Locate the cell with the specified text and output its [X, Y] center coordinate. 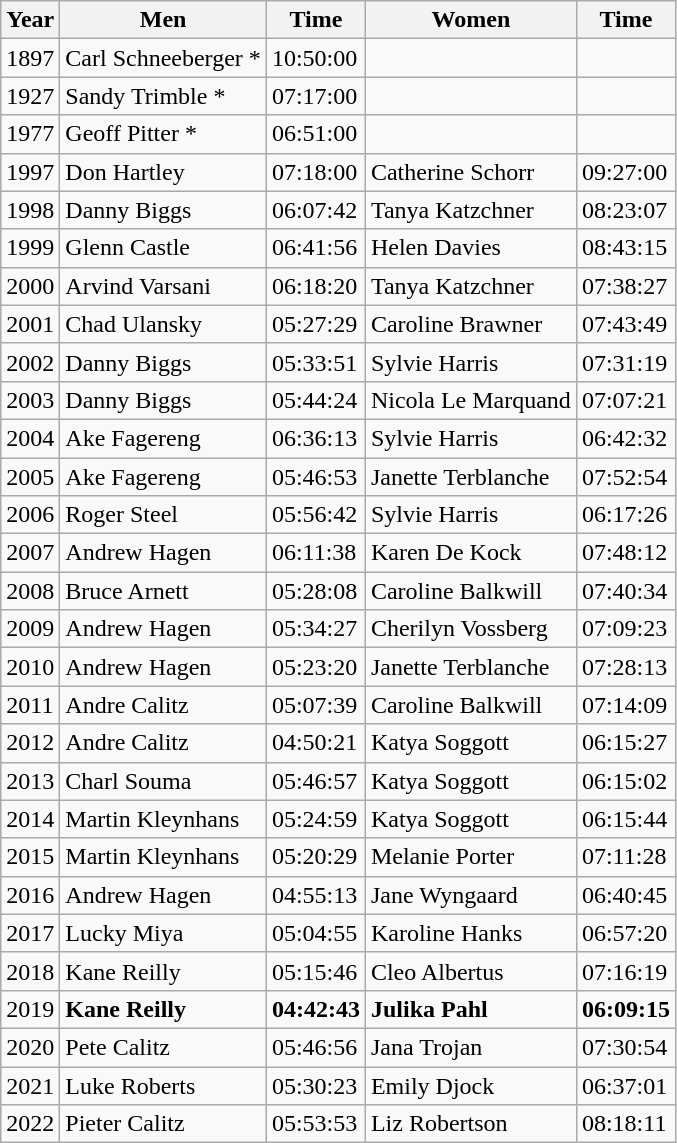
Karen De Kock [470, 553]
06:17:26 [626, 515]
07:48:12 [626, 553]
06:51:00 [316, 134]
06:18:20 [316, 286]
Arvind Varsani [164, 286]
04:50:21 [316, 743]
07:30:54 [626, 1047]
Jana Trojan [470, 1047]
05:46:53 [316, 477]
1997 [30, 172]
2011 [30, 705]
06:42:32 [626, 438]
05:46:57 [316, 781]
06:11:38 [316, 553]
06:07:42 [316, 210]
2018 [30, 971]
Chad Ulansky [164, 324]
10:50:00 [316, 58]
Don Hartley [164, 172]
Geoff Pitter * [164, 134]
07:28:13 [626, 667]
05:30:23 [316, 1085]
05:46:56 [316, 1047]
04:42:43 [316, 1009]
06:09:15 [626, 1009]
05:20:29 [316, 857]
1927 [30, 96]
2007 [30, 553]
2005 [30, 477]
Roger Steel [164, 515]
Cleo Albertus [470, 971]
2013 [30, 781]
2001 [30, 324]
Women [470, 20]
Melanie Porter [470, 857]
2009 [30, 629]
Cherilyn Vossberg [470, 629]
06:36:13 [316, 438]
2021 [30, 1085]
Liz Robertson [470, 1124]
06:57:20 [626, 933]
2022 [30, 1124]
05:24:59 [316, 819]
Luke Roberts [164, 1085]
2016 [30, 895]
05:56:42 [316, 515]
07:14:09 [626, 705]
07:09:23 [626, 629]
Catherine Schorr [470, 172]
05:15:46 [316, 971]
Julika Pahl [470, 1009]
Karoline Hanks [470, 933]
07:11:28 [626, 857]
2008 [30, 591]
07:52:54 [626, 477]
06:15:27 [626, 743]
04:55:13 [316, 895]
1897 [30, 58]
Men [164, 20]
Charl Souma [164, 781]
08:18:11 [626, 1124]
1999 [30, 248]
05:28:08 [316, 591]
2017 [30, 933]
07:31:19 [626, 362]
2003 [30, 400]
05:53:53 [316, 1124]
07:07:21 [626, 400]
Lucky Miya [164, 933]
07:43:49 [626, 324]
08:43:15 [626, 248]
2004 [30, 438]
06:15:44 [626, 819]
06:15:02 [626, 781]
Carl Schneeberger * [164, 58]
2015 [30, 857]
2012 [30, 743]
07:16:19 [626, 971]
2006 [30, 515]
2002 [30, 362]
2019 [30, 1009]
09:27:00 [626, 172]
2000 [30, 286]
07:18:00 [316, 172]
07:17:00 [316, 96]
05:27:29 [316, 324]
06:41:56 [316, 248]
Jane Wyngaard [470, 895]
Year [30, 20]
1998 [30, 210]
05:33:51 [316, 362]
Pieter Calitz [164, 1124]
2020 [30, 1047]
1977 [30, 134]
05:23:20 [316, 667]
Glenn Castle [164, 248]
Nicola Le Marquand [470, 400]
Bruce Arnett [164, 591]
05:34:27 [316, 629]
2010 [30, 667]
05:04:55 [316, 933]
05:07:39 [316, 705]
07:38:27 [626, 286]
06:37:01 [626, 1085]
Pete Calitz [164, 1047]
2014 [30, 819]
05:44:24 [316, 400]
08:23:07 [626, 210]
Sandy Trimble * [164, 96]
07:40:34 [626, 591]
Caroline Brawner [470, 324]
Helen Davies [470, 248]
Emily Djock [470, 1085]
06:40:45 [626, 895]
